Pinpoint the cell where the given text exists, returning its [x, y] midpoint coordinate. 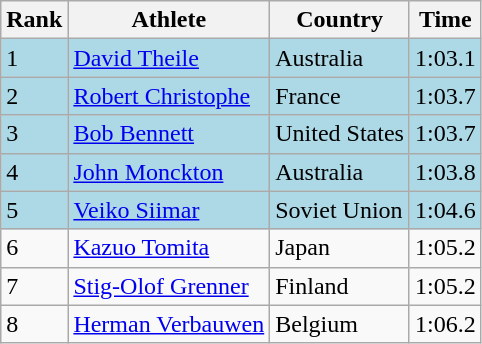
Time [445, 20]
Kazuo Tomita [169, 248]
Rank [34, 20]
5 [34, 210]
France [340, 96]
Herman Verbauwen [169, 324]
Country [340, 20]
United States [340, 134]
6 [34, 248]
2 [34, 96]
1 [34, 58]
1:04.6 [445, 210]
Finland [340, 286]
1:03.8 [445, 172]
1:06.2 [445, 324]
8 [34, 324]
3 [34, 134]
4 [34, 172]
John Monckton [169, 172]
David Theile [169, 58]
Athlete [169, 20]
1:03.1 [445, 58]
Belgium [340, 324]
Bob Bennett [169, 134]
Stig-Olof Grenner [169, 286]
Robert Christophe [169, 96]
Japan [340, 248]
Veiko Siimar [169, 210]
7 [34, 286]
Soviet Union [340, 210]
